Return the (X, Y) coordinate for the center point of the cell that contains the specified text.  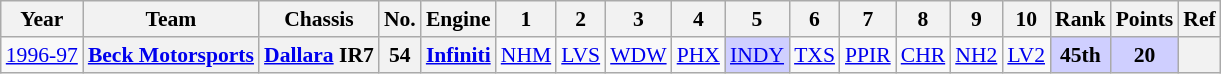
Year (42, 19)
WDW (638, 55)
INDY (757, 55)
10 (1026, 19)
TXS (814, 55)
6 (814, 19)
LV2 (1026, 55)
No. (400, 19)
45th (1080, 55)
Rank (1080, 19)
2 (580, 19)
Points (1145, 19)
3 (638, 19)
1996-97 (42, 55)
NH2 (976, 55)
NHM (526, 55)
8 (924, 19)
Chassis (319, 19)
CHR (924, 55)
Infiniti (458, 55)
LVS (580, 55)
4 (698, 19)
1 (526, 19)
Team (171, 19)
Beck Motorsports (171, 55)
9 (976, 19)
54 (400, 55)
PHX (698, 55)
PPIR (868, 55)
20 (1145, 55)
7 (868, 19)
5 (757, 19)
Ref (1199, 19)
Engine (458, 19)
Dallara IR7 (319, 55)
